Pinpoint the cell where the given text exists, returning its [X, Y] midpoint coordinate. 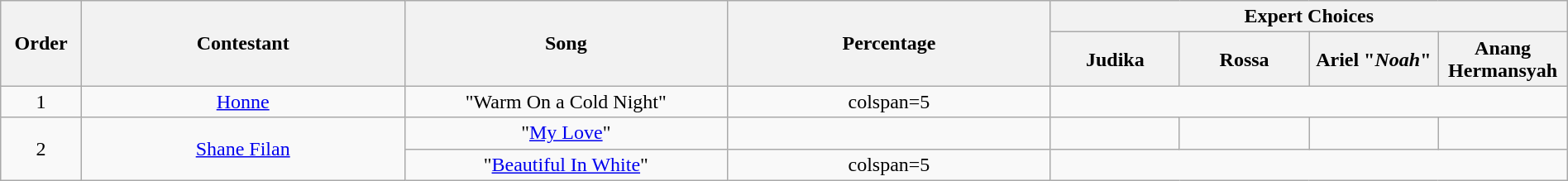
Percentage [890, 43]
Shane Filan [243, 149]
Expert Choices [1308, 17]
"Warm On a Cold Night" [566, 102]
Honne [243, 102]
"Beautiful In White" [566, 164]
Order [41, 43]
Judika [1115, 60]
Song [566, 43]
2 [41, 149]
"My Love" [566, 133]
Ariel "Noah" [1374, 60]
Anang Hermansyah [1503, 60]
1 [41, 102]
Contestant [243, 43]
Rossa [1244, 60]
